Identify which cell holds the provided text, then report its [x, y] central coordinate. 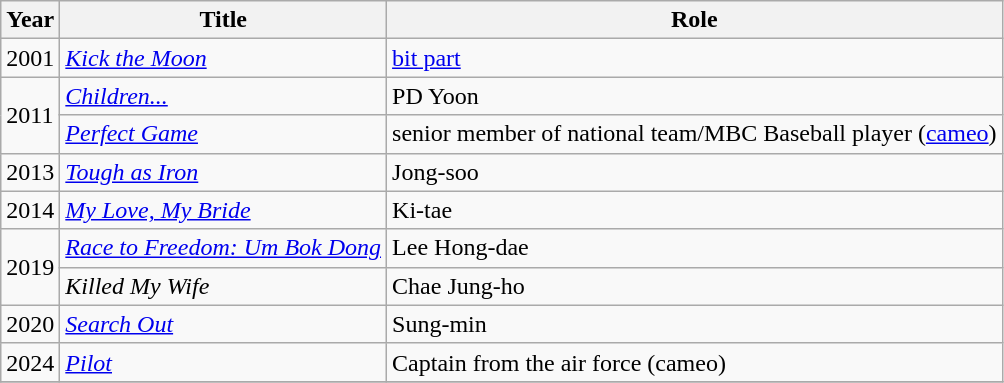
Kick the Moon [224, 58]
Year [30, 20]
senior member of national team/MBC Baseball player (cameo) [695, 134]
2014 [30, 210]
Lee Hong-dae [695, 248]
Race to Freedom: Um Bok Dong [224, 248]
PD Yoon [695, 96]
Captain from the air force (cameo) [695, 362]
2013 [30, 172]
Chae Jung-ho [695, 286]
My Love, My Bride [224, 210]
2001 [30, 58]
Role [695, 20]
2020 [30, 324]
2024 [30, 362]
Killed My Wife [224, 286]
bit part [695, 58]
Jong-soo [695, 172]
Perfect Game [224, 134]
Sung-min [695, 324]
Children... [224, 96]
Title [224, 20]
2019 [30, 267]
Ki-tae [695, 210]
Pilot [224, 362]
Tough as Iron [224, 172]
Search Out [224, 324]
2011 [30, 115]
